Provide the [x, y] coordinate of the cell's center where the given text is located.  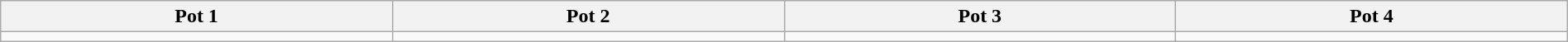
Pot 2 [588, 16]
Pot 3 [980, 16]
Pot 1 [197, 16]
Pot 4 [1372, 16]
